Return the (x, y) coordinate for the center point of the cell that contains the specified text.  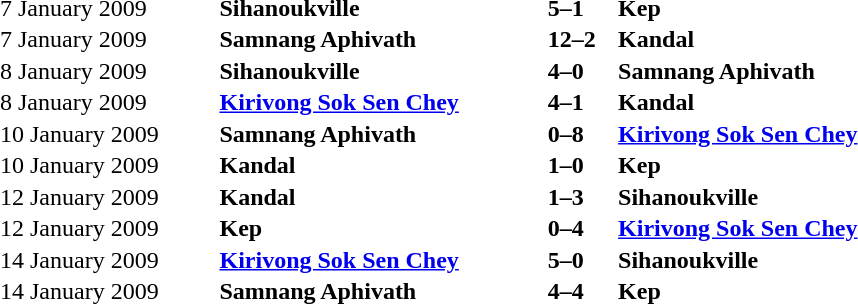
Sihanoukville (382, 71)
4–0 (580, 71)
0–8 (580, 134)
5–0 (580, 260)
4–1 (580, 103)
1–0 (580, 165)
12–2 (580, 39)
1–3 (580, 197)
0–4 (580, 229)
Kep (382, 229)
